Identify which cell holds the provided text, then report its (X, Y) central coordinate. 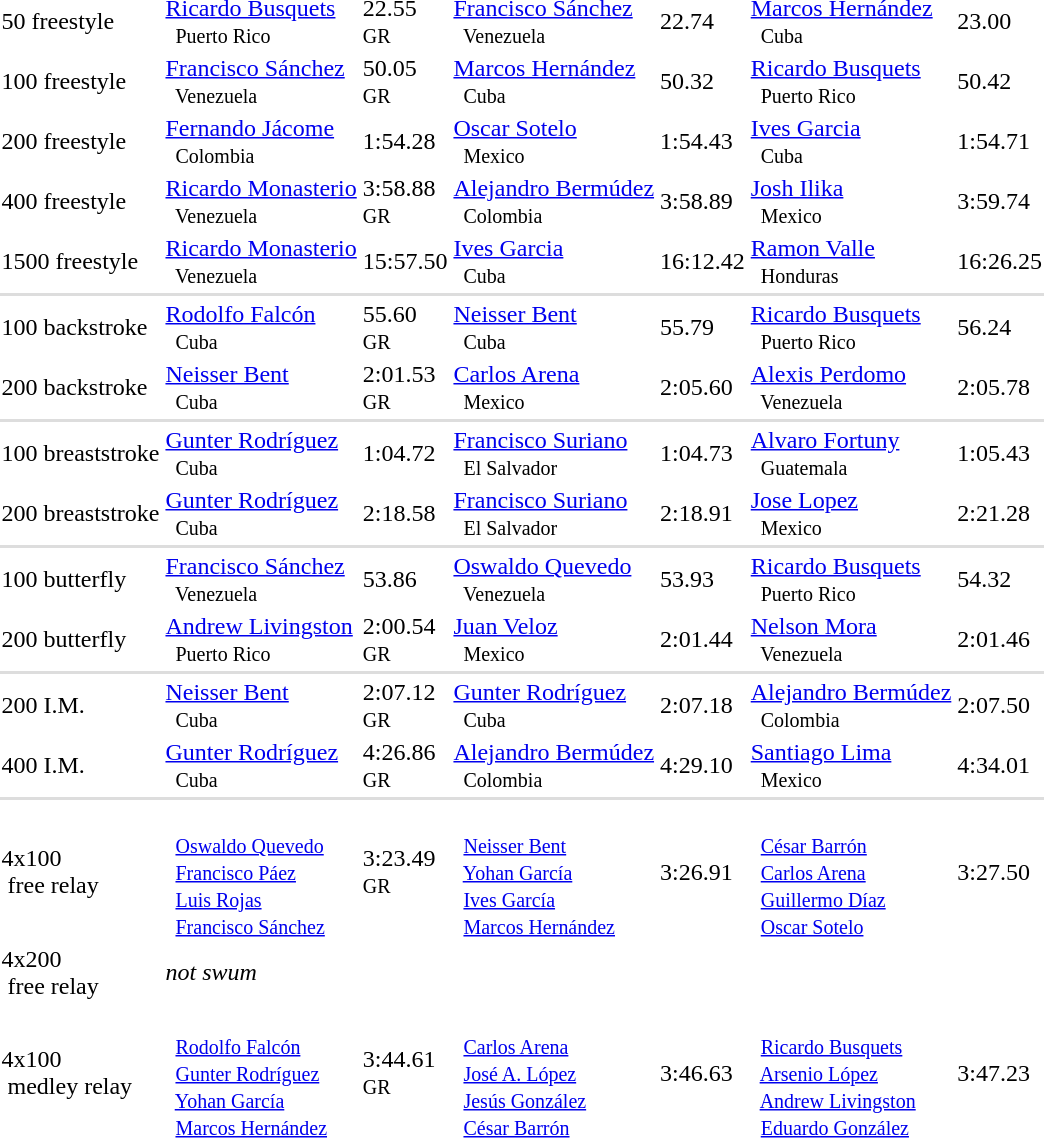
Juan Veloz Mexico (554, 640)
Rodolfo Falcón Cuba (261, 328)
100 breaststroke (80, 454)
400 I.M. (80, 766)
1:05.43 (1000, 454)
15:57.50 (405, 262)
4:29.10 (703, 766)
2:18.91 (703, 514)
Oscar Sotelo Mexico (554, 142)
2:01.44 (703, 640)
200 breaststroke (80, 514)
Fernando Jácome Colombia (261, 142)
55.60 GR (405, 328)
56.24 (1000, 328)
Marcos Hernández Cuba (554, 82)
Oswaldo Quevedo Francisco Páez Luis Rojas Francisco Sánchez (261, 872)
3:27.50 (1000, 872)
50.42 (1000, 82)
Oswaldo Quevedo Venezuela (554, 580)
3:58.88 GR (405, 202)
4:26.86 GR (405, 766)
200 butterfly (80, 640)
16:26.25 (1000, 262)
Carlos Arena Mexico (554, 388)
Jose Lopez Mexico (851, 514)
200 I.M. (80, 706)
50.32 (703, 82)
1:54.28 (405, 142)
2:07.18 (703, 706)
16:12.42 (703, 262)
3:58.89 (703, 202)
2:07.12 GR (405, 706)
400 freestyle (80, 202)
Josh Ilika Mexico (851, 202)
3:23.49 GR (405, 872)
200 freestyle (80, 142)
2:05.60 (703, 388)
Andrew Livingston Puerto Rico (261, 640)
4:34.01 (1000, 766)
1:04.73 (703, 454)
53.93 (703, 580)
54.32 (1000, 580)
1500 freestyle (80, 262)
100 butterfly (80, 580)
Neisser Bent Yohan García Ives García Marcos Hernández (554, 872)
100 backstroke (80, 328)
3:59.74 (1000, 202)
53.86 (405, 580)
3:26.91 (703, 872)
55.79 (703, 328)
4x200 free relay (80, 972)
200 backstroke (80, 388)
Santiago Lima Mexico (851, 766)
2:21.28 (1000, 514)
Alexis Perdomo Venezuela (851, 388)
1:04.72 (405, 454)
2:01.53 GR (405, 388)
Nelson Mora Venezuela (851, 640)
100 freestyle (80, 82)
Ramon Valle Honduras (851, 262)
Alvaro Fortuny Guatemala (851, 454)
2:18.58 (405, 514)
not swum (261, 972)
2:00.54 GR (405, 640)
2:07.50 (1000, 706)
César Barrón Carlos Arena Guillermo Díaz Oscar Sotelo (851, 872)
2:05.78 (1000, 388)
2:01.46 (1000, 640)
4x100 free relay (80, 872)
1:54.71 (1000, 142)
1:54.43 (703, 142)
50.05 GR (405, 82)
